Return (X, Y) of the center of cell containing provided text 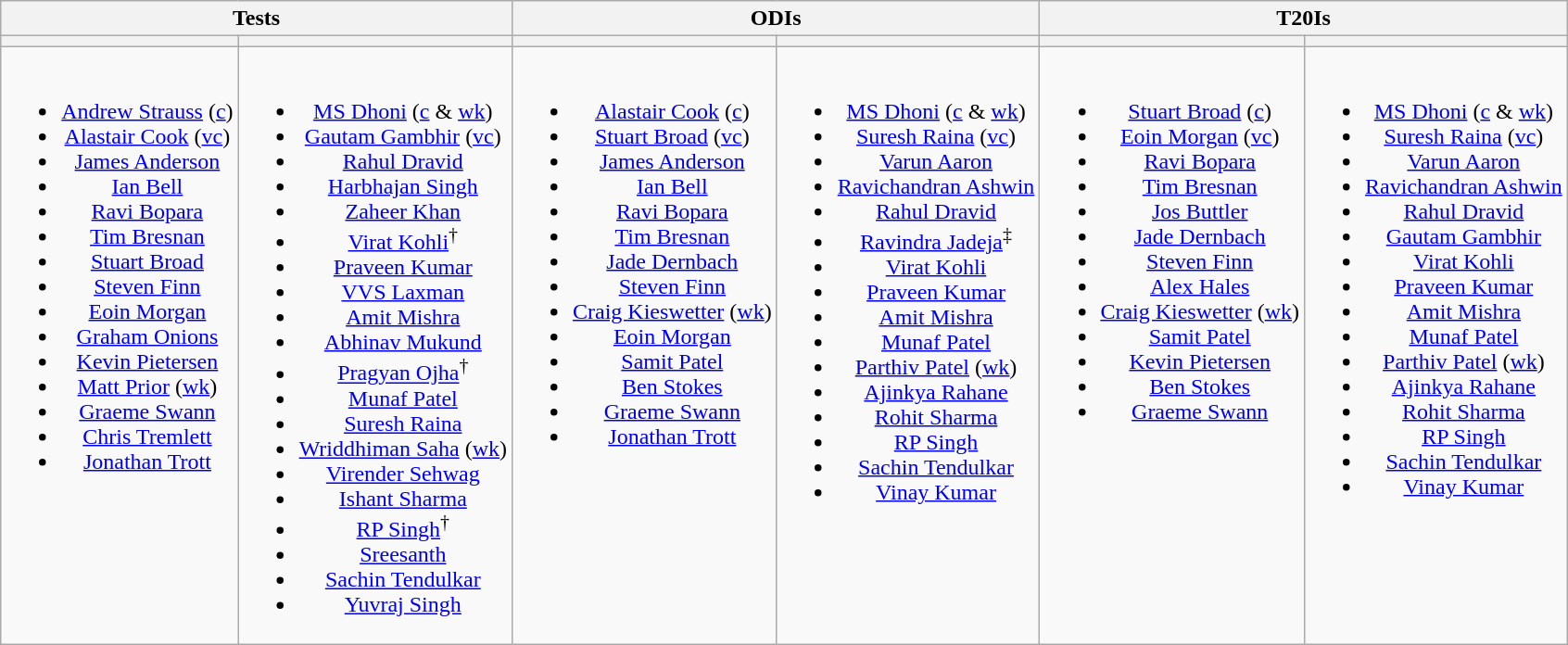
Tests (257, 19)
T20Is (1303, 19)
ODIs (775, 19)
